From the cell containing the given text, extract its center point as [X, Y] coordinate. 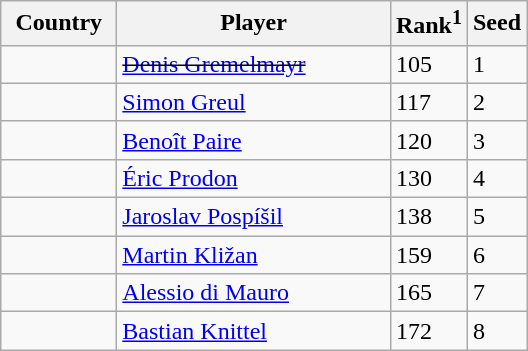
Martin Kližan [254, 255]
Denis Gremelmayr [254, 64]
7 [496, 293]
Éric Prodon [254, 178]
2 [496, 102]
130 [428, 178]
172 [428, 331]
120 [428, 140]
Seed [496, 24]
Country [59, 24]
Rank1 [428, 24]
Alessio di Mauro [254, 293]
Benoît Paire [254, 140]
5 [496, 217]
6 [496, 255]
8 [496, 331]
1 [496, 64]
Simon Greul [254, 102]
165 [428, 293]
105 [428, 64]
138 [428, 217]
117 [428, 102]
159 [428, 255]
4 [496, 178]
Player [254, 24]
Bastian Knittel [254, 331]
3 [496, 140]
Jaroslav Pospíšil [254, 217]
